Locate the cell with the specified text and output its (X, Y) center coordinate. 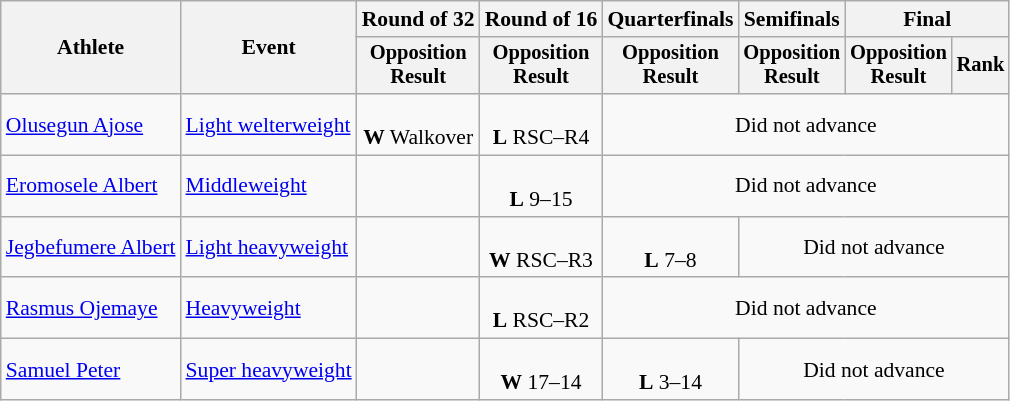
Final (927, 19)
L RSC–R4 (542, 124)
Olusegun Ajose (91, 124)
Quarterfinals (670, 19)
W Walkover (418, 124)
L 7–8 (670, 248)
Light heavyweight (269, 248)
Samuel Peter (91, 370)
W RSC–R3 (542, 248)
L 9–15 (542, 186)
Event (269, 48)
Rank (981, 66)
L RSC–R2 (542, 308)
W 17–14 (542, 370)
Heavyweight (269, 308)
Super heavyweight (269, 370)
L 3–14 (670, 370)
Light welterweight (269, 124)
Eromosele Albert (91, 186)
Middleweight (269, 186)
Athlete (91, 48)
Jegbefumere Albert (91, 248)
Round of 32 (418, 19)
Rasmus Ojemaye (91, 308)
Round of 16 (542, 19)
Semifinals (792, 19)
